Return (x, y) of the center of cell containing provided text 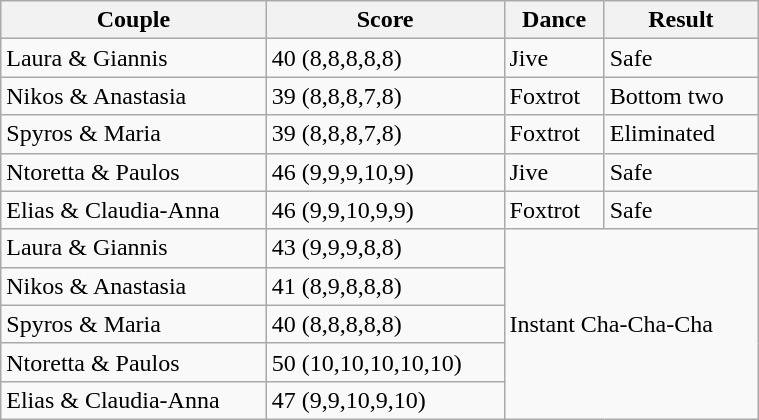
41 (8,9,8,8,8) (385, 286)
46 (9,9,10,9,9) (385, 210)
Score (385, 20)
Instant Cha-Cha-Cha (631, 324)
Eliminated (680, 134)
Bottom two (680, 96)
47 (9,9,10,9,10) (385, 400)
46 (9,9,9,10,9) (385, 172)
Result (680, 20)
Dance (554, 20)
43 (9,9,9,8,8) (385, 248)
Couple (134, 20)
50 (10,10,10,10,10) (385, 362)
